From the cell containing the given text, extract its center point as (X, Y) coordinate. 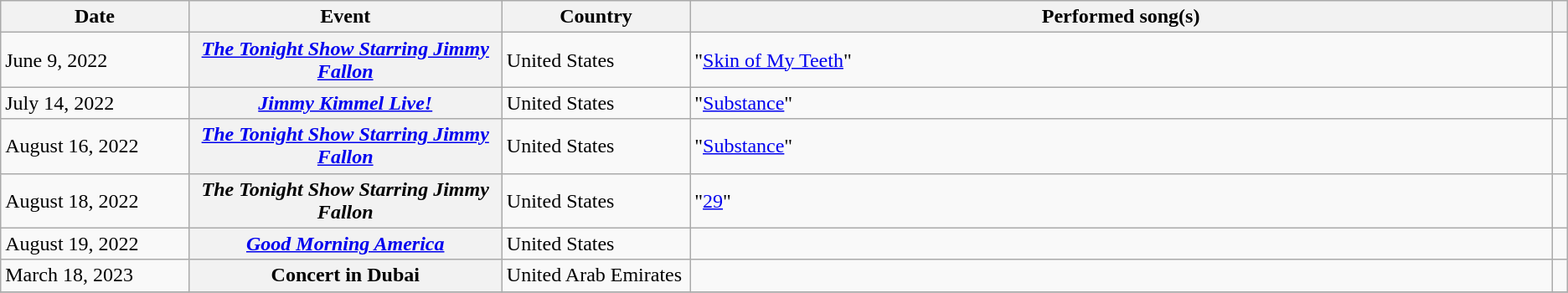
United Arab Emirates (596, 275)
August 19, 2022 (95, 244)
Event (345, 17)
August 16, 2022 (95, 146)
Performed song(s) (1121, 17)
Concert in Dubai (345, 275)
March 18, 2023 (95, 275)
Jimmy Kimmel Live! (345, 103)
Date (95, 17)
"29" (1121, 201)
July 14, 2022 (95, 103)
Good Morning America (345, 244)
June 9, 2022 (95, 60)
"Skin of My Teeth" (1121, 60)
August 18, 2022 (95, 201)
Country (596, 17)
